Identify which cell holds the provided text, then report its [x, y] central coordinate. 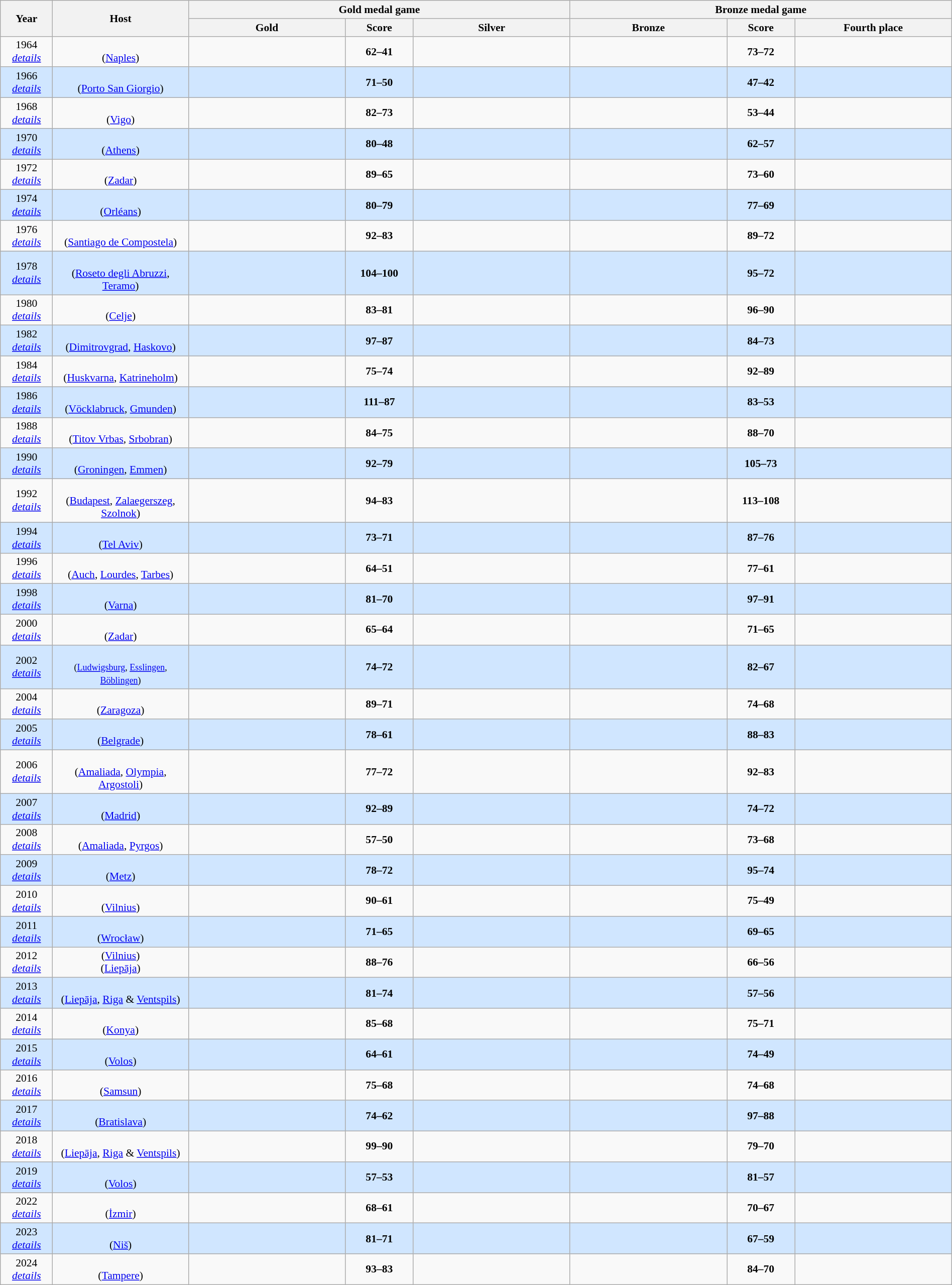
73–72 [761, 51]
(Vöcklabruck, Gmunden) [121, 402]
68–61 [380, 1208]
82–73 [380, 113]
(Wrocław) [121, 932]
Bronze [648, 28]
(Samsun) [121, 1085]
1996details [27, 568]
Bronze medal game [761, 10]
2016details [27, 1085]
Year [27, 18]
97–88 [761, 1116]
85–68 [380, 1023]
73–68 [761, 840]
(Naples) [121, 51]
2010details [27, 901]
87–76 [761, 537]
(Auch, Lourdes, Tarbes) [121, 568]
84–73 [761, 340]
69–65 [761, 932]
(Santiago de Compostela) [121, 236]
89–65 [380, 175]
(Vilnius) [121, 901]
70–67 [761, 1208]
(Zaragoza) [121, 704]
75–74 [380, 372]
97–91 [761, 600]
104–100 [380, 273]
(Vilnius) (Liepāja) [121, 962]
83–81 [380, 310]
113–108 [761, 501]
(Porto San Giorgio) [121, 82]
74–62 [380, 1116]
(Ludwigsburg, Esslingen, Böblingen) [121, 667]
1966details [27, 82]
(Amaliada, Olympia, Argostoli) [121, 772]
(Celje) [121, 310]
Gold [267, 28]
(Konya) [121, 1023]
1970details [27, 144]
Silver [492, 28]
(Bratislava) [121, 1116]
74–49 [761, 1055]
2024details [27, 1269]
93–83 [380, 1269]
(Belgrade) [121, 735]
2015details [27, 1055]
1994details [27, 537]
1980details [27, 310]
95–74 [761, 871]
2013details [27, 993]
88–76 [380, 962]
2014details [27, 1023]
80–79 [380, 205]
47–42 [761, 82]
(Tel Aviv) [121, 537]
89–72 [761, 236]
78–72 [380, 871]
(Budapest, Zalaegerszeg, Szolnok) [121, 501]
2007details [27, 808]
62–41 [380, 51]
88–70 [761, 433]
1988details [27, 433]
(Madrid) [121, 808]
(Amaliada, Pyrgos) [121, 840]
(İzmir) [121, 1208]
2004details [27, 704]
88–83 [761, 735]
1972details [27, 175]
82–67 [761, 667]
(Tampere) [121, 1269]
95–72 [761, 273]
57–50 [380, 840]
75–68 [380, 1085]
80–48 [380, 144]
64–51 [380, 568]
57–53 [380, 1177]
(Orléans) [121, 205]
(Vigo) [121, 113]
(Niš) [121, 1238]
1978details [27, 273]
66–56 [761, 962]
1992details [27, 501]
81–71 [380, 1238]
(Roseto degli Abruzzi, Teramo) [121, 273]
99–90 [380, 1147]
73–60 [761, 175]
2011details [27, 932]
71–50 [380, 82]
77–72 [380, 772]
97–87 [380, 340]
62–57 [761, 144]
96–90 [761, 310]
81–70 [380, 600]
64–61 [380, 1055]
(Metz) [121, 871]
Fourth place [873, 28]
1998details [27, 600]
92–79 [380, 464]
84–75 [380, 433]
2019details [27, 1177]
2000details [27, 630]
73–71 [380, 537]
78–61 [380, 735]
57–56 [761, 993]
Host [121, 18]
2017details [27, 1116]
2005details [27, 735]
(Huskvarna, Katrineholm) [121, 372]
(Groningen, Emmen) [121, 464]
84–70 [761, 1269]
75–49 [761, 901]
53–44 [761, 113]
Gold medal game [379, 10]
2002details [27, 667]
65–64 [380, 630]
77–69 [761, 205]
1986details [27, 402]
77–61 [761, 568]
(Titov Vrbas, Srbobran) [121, 433]
1974details [27, 205]
67–59 [761, 1238]
1976details [27, 236]
2012details [27, 962]
2006details [27, 772]
1984details [27, 372]
81–57 [761, 1177]
2018details [27, 1147]
(Athens) [121, 144]
94–83 [380, 501]
83–53 [761, 402]
(Dimitrovgrad, Haskovo) [121, 340]
89–71 [380, 704]
111–87 [380, 402]
1964details [27, 51]
75–71 [761, 1023]
1968details [27, 113]
(Varna) [121, 600]
2008details [27, 840]
2022details [27, 1208]
1982details [27, 340]
79–70 [761, 1147]
90–61 [380, 901]
2009details [27, 871]
105–73 [761, 464]
1990details [27, 464]
81–74 [380, 993]
2023details [27, 1238]
